For the text-containing cell, return its midpoint in [x, y] coordinate format. 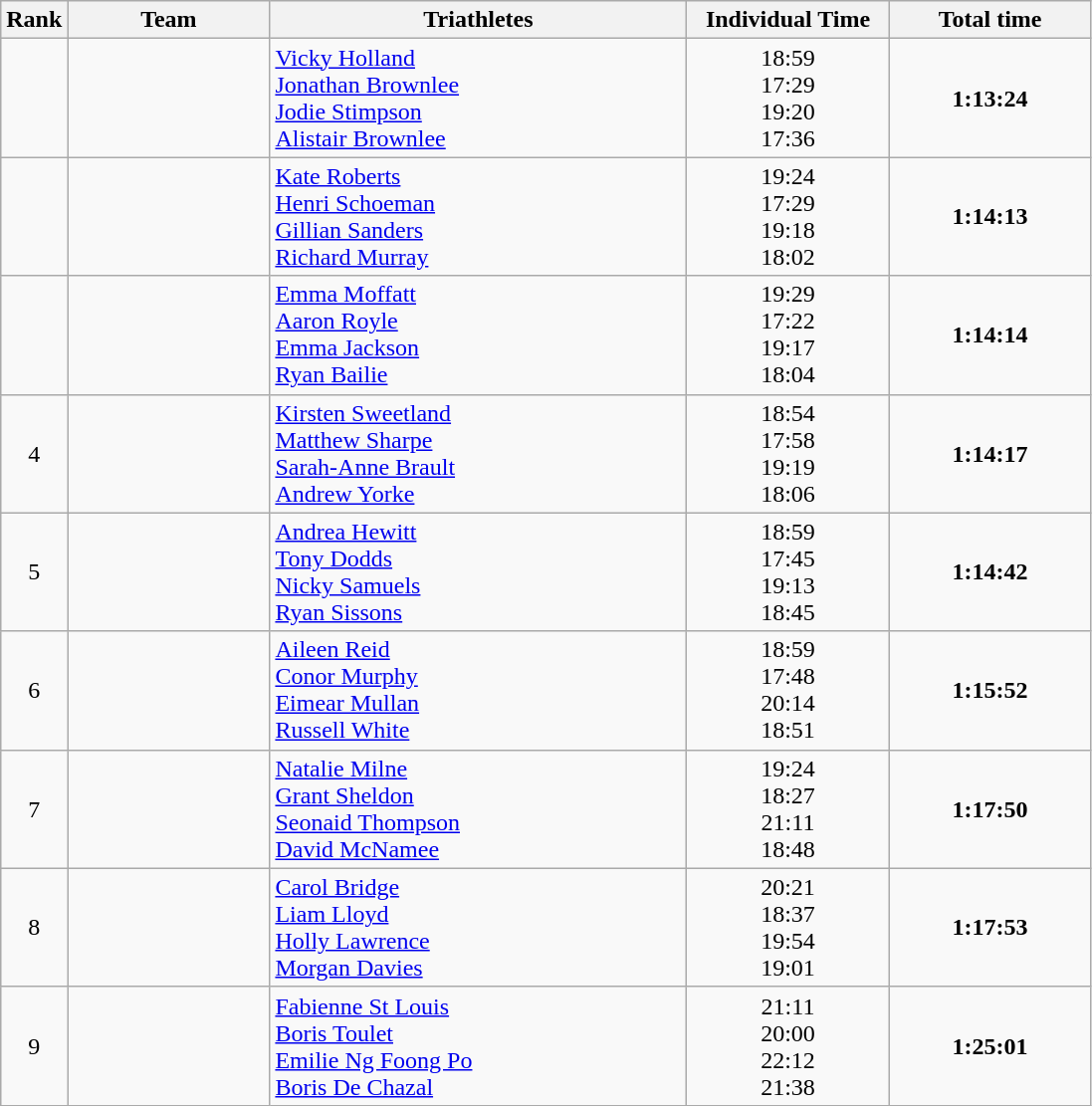
19:2917:2219:1718:04 [788, 334]
8 [34, 928]
1:13:24 [989, 98]
Total time [989, 20]
4 [34, 454]
1:14:42 [989, 571]
5 [34, 571]
Triathletes [478, 20]
Emma MoffattAaron RoyleEmma JacksonRyan Bailie [478, 334]
18:5917:4820:1418:51 [788, 691]
6 [34, 691]
19:2417:2919:1818:02 [788, 217]
Aileen ReidConor MurphyEimear MullanRussell White [478, 691]
19:2418:2721:1118:48 [788, 808]
18:5917:4519:1318:45 [788, 571]
1:14:14 [989, 334]
18:5917:2919:2017:36 [788, 98]
Kirsten SweetlandMatthew SharpeSarah-Anne BraultAndrew Yorke [478, 454]
21:1120:0022:1221:38 [788, 1045]
1:14:13 [989, 217]
Carol BridgeLiam LloydHolly LawrenceMorgan Davies [478, 928]
20:2118:3719:5419:01 [788, 928]
Rank [34, 20]
1:14:17 [989, 454]
9 [34, 1045]
7 [34, 808]
18:5417:5819:1918:06 [788, 454]
Andrea HewittTony DoddsNicky SamuelsRyan Sissons [478, 571]
1:15:52 [989, 691]
1:17:53 [989, 928]
1:17:50 [989, 808]
Fabienne St LouisBoris TouletEmilie Ng Foong PoBoris De Chazal [478, 1045]
Vicky HollandJonathan BrownleeJodie StimpsonAlistair Brownlee [478, 98]
Individual Time [788, 20]
Kate RobertsHenri SchoemanGillian SandersRichard Murray [478, 217]
Natalie MilneGrant SheldonSeonaid ThompsonDavid McNamee [478, 808]
Team [169, 20]
1:25:01 [989, 1045]
